Determine the [X, Y] coordinate at the center of the cell enclosing the given text.  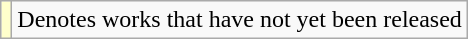
Denotes works that have not yet been released [240, 20]
